Output the [X, Y] coordinate of the center of the cell containing the given text.  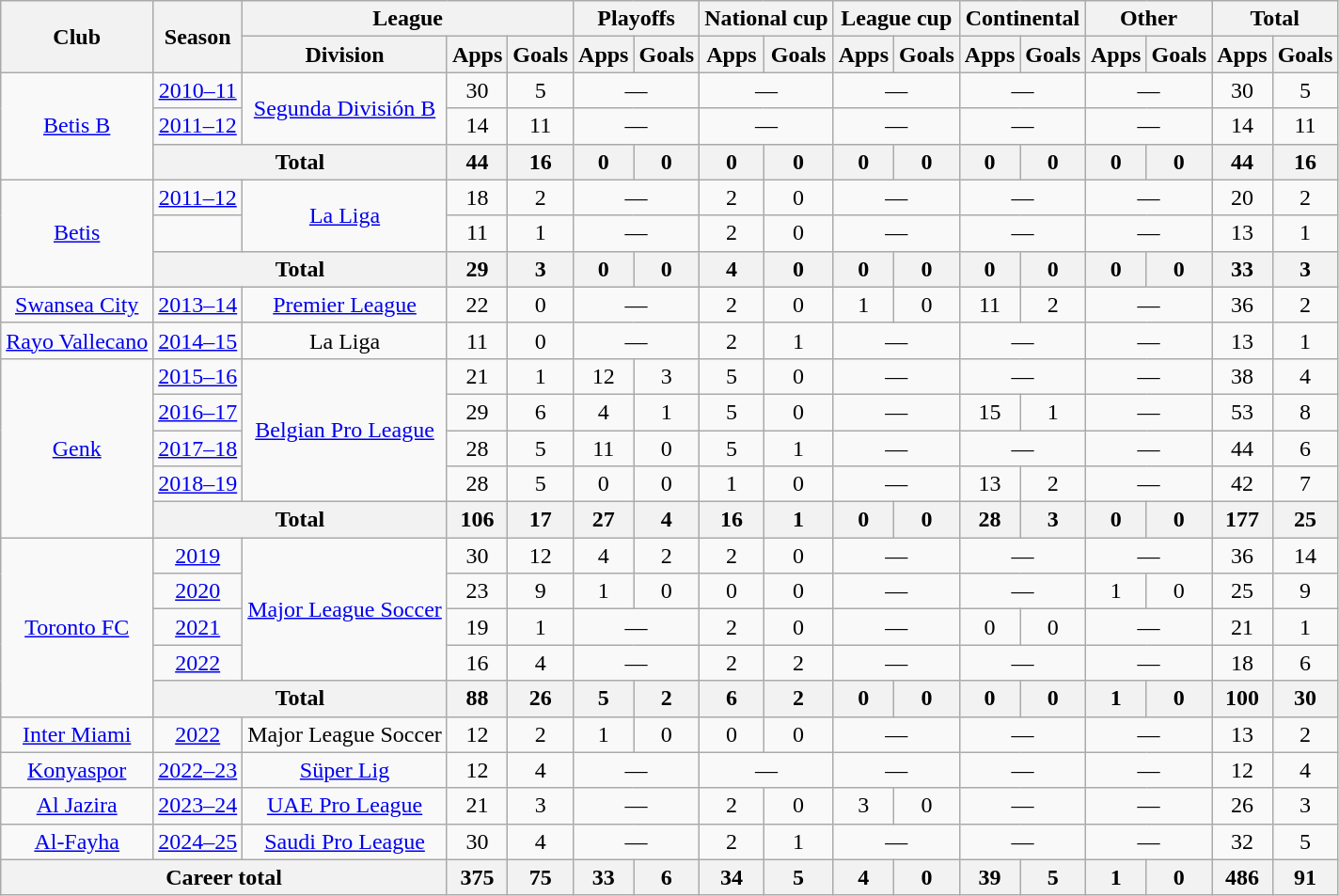
2020 [197, 591]
53 [1242, 412]
Toronto FC [77, 627]
Season [197, 37]
2014–15 [197, 340]
88 [477, 699]
2024–25 [197, 841]
38 [1242, 376]
Süper Lig [345, 770]
Premier League [345, 305]
91 [1305, 877]
UAE Pro League [345, 806]
23 [477, 591]
2021 [197, 627]
Playoffs [637, 19]
League cup [896, 19]
Konyaspor [77, 770]
Club [77, 37]
2022–23 [197, 770]
375 [477, 877]
486 [1242, 877]
34 [732, 877]
32 [1242, 841]
8 [1305, 412]
75 [541, 877]
Swansea City [77, 305]
2018–19 [197, 484]
Rayo Vallecano [77, 340]
Al-Fayha [77, 841]
106 [477, 520]
Saudi Pro League [345, 841]
Division [345, 55]
Other [1149, 19]
Betis B [77, 126]
100 [1242, 699]
177 [1242, 520]
2019 [197, 556]
27 [604, 520]
Continental [1022, 19]
2023–24 [197, 806]
20 [1242, 197]
Belgian Pro League [345, 430]
2016–17 [197, 412]
Segunda División B [345, 108]
Inter Miami [77, 734]
19 [477, 627]
17 [541, 520]
42 [1242, 484]
League [408, 19]
Career total [224, 877]
Betis [77, 233]
Genk [77, 448]
39 [989, 877]
15 [989, 412]
7 [1305, 484]
2013–14 [197, 305]
Al Jazira [77, 806]
22 [477, 305]
2010–11 [197, 90]
2015–16 [197, 376]
2017–18 [197, 448]
National cup [766, 19]
